Search for the cell housing the specified text and yield its (X, Y) center coordinate. 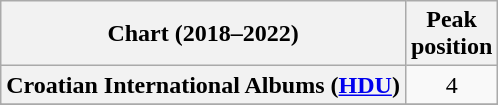
Chart (2018–2022) (204, 34)
4 (451, 85)
Peakposition (451, 34)
Croatian International Albums (HDU) (204, 85)
